Return the (X, Y) coordinate for the center point of the cell that contains the specified text.  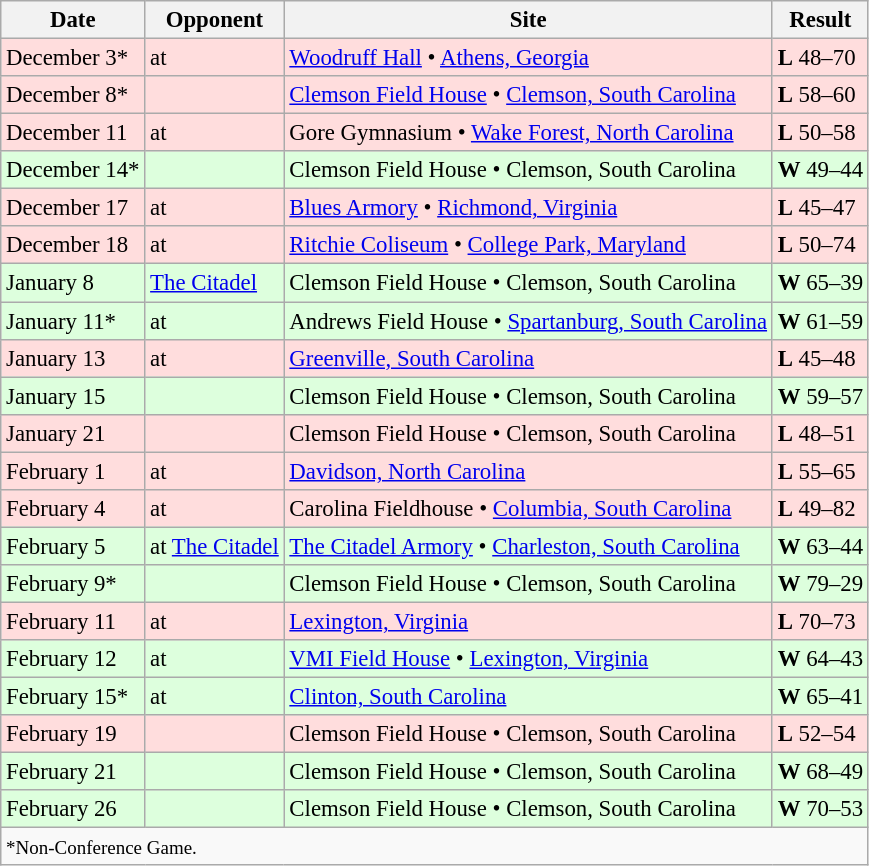
Carolina Fieldhouse • Columbia, South Carolina (528, 509)
Gore Gymnasium • Wake Forest, North Carolina (528, 133)
W 65–41 (820, 697)
Date (73, 20)
December 11 (73, 133)
L 48–51 (820, 433)
February 11 (73, 621)
Clinton, South Carolina (528, 697)
February 15* (73, 697)
W 65–39 (820, 283)
W 59–57 (820, 396)
Ritchie Coliseum • College Park, Maryland (528, 245)
The Citadel Armory • Charleston, South Carolina (528, 546)
at The Citadel (214, 546)
February 9* (73, 584)
December 3* (73, 58)
L 70–73 (820, 621)
L 50–74 (820, 245)
L 55–65 (820, 471)
January 11* (73, 321)
L 58–60 (820, 95)
L 48–70 (820, 58)
Result (820, 20)
February 26 (73, 809)
December 14* (73, 170)
December 18 (73, 245)
January 15 (73, 396)
Greenville, South Carolina (528, 358)
Andrews Field House • Spartanburg, South Carolina (528, 321)
*Non-Conference Game. (435, 847)
W 79–29 (820, 584)
February 5 (73, 546)
January 21 (73, 433)
December 8* (73, 95)
February 12 (73, 659)
Blues Armory • Richmond, Virginia (528, 208)
January 13 (73, 358)
W 61–59 (820, 321)
Site (528, 20)
L 49–82 (820, 509)
Woodruff Hall • Athens, Georgia (528, 58)
January 8 (73, 283)
February 19 (73, 734)
W 70–53 (820, 809)
W 49–44 (820, 170)
The Citadel (214, 283)
Opponent (214, 20)
February 21 (73, 772)
February 4 (73, 509)
W 63–44 (820, 546)
Davidson, North Carolina (528, 471)
February 1 (73, 471)
L 50–58 (820, 133)
VMI Field House • Lexington, Virginia (528, 659)
L 45–48 (820, 358)
L 45–47 (820, 208)
December 17 (73, 208)
L 52–54 (820, 734)
Lexington, Virginia (528, 621)
W 64–43 (820, 659)
W 68–49 (820, 772)
